Extract the [X, Y] coordinate from the center of the cell holding the provided text.  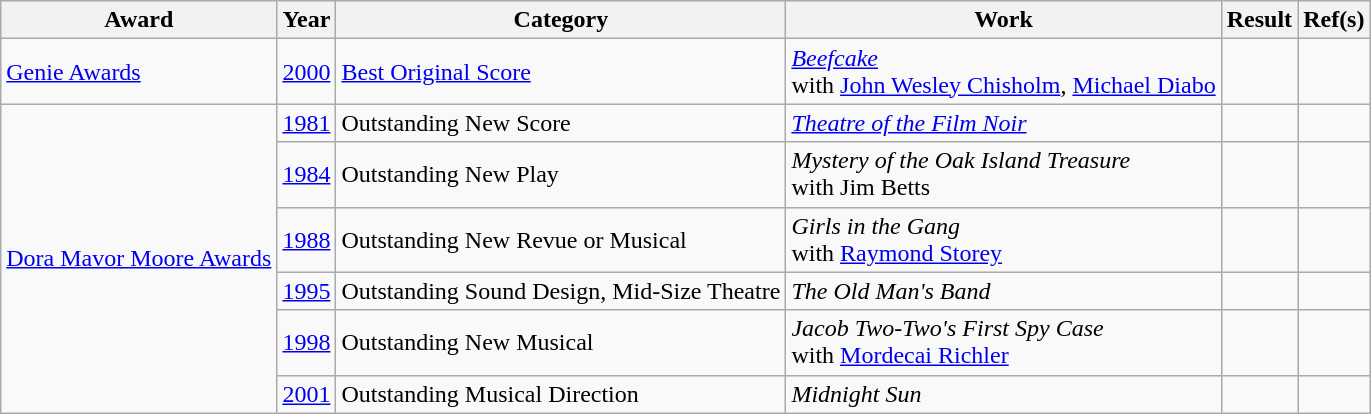
1998 [306, 342]
Jacob Two-Two's First Spy Casewith Mordecai Richler [1004, 342]
Outstanding Musical Direction [561, 394]
1995 [306, 291]
2001 [306, 394]
1984 [306, 174]
1988 [306, 240]
Midnight Sun [1004, 394]
Genie Awards [139, 72]
Outstanding New Musical [561, 342]
Category [561, 20]
Mystery of the Oak Island Treasurewith Jim Betts [1004, 174]
2000 [306, 72]
Outstanding New Revue or Musical [561, 240]
The Old Man's Band [1004, 291]
Dora Mavor Moore Awards [139, 258]
Work [1004, 20]
1981 [306, 123]
Result [1259, 20]
Outstanding New Score [561, 123]
Outstanding New Play [561, 174]
Girls in the Gangwith Raymond Storey [1004, 240]
Beefcakewith John Wesley Chisholm, Michael Diabo [1004, 72]
Outstanding Sound Design, Mid-Size Theatre [561, 291]
Year [306, 20]
Award [139, 20]
Best Original Score [561, 72]
Theatre of the Film Noir [1004, 123]
Ref(s) [1334, 20]
